Return (x, y) of the center of cell containing provided text 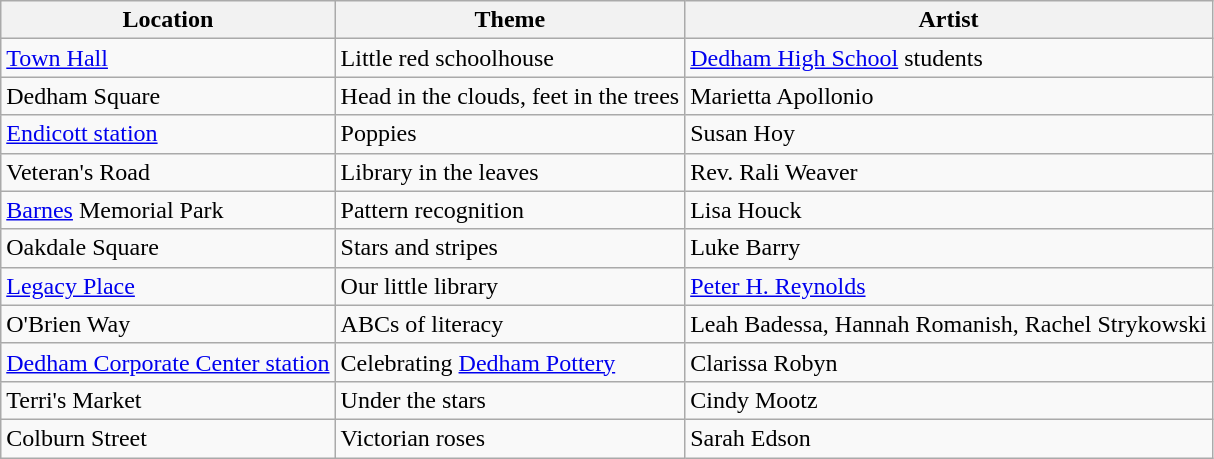
Celebrating Dedham Pottery (510, 362)
Dedham Square (168, 96)
Dedham High School students (949, 58)
Little red schoolhouse (510, 58)
Artist (949, 20)
Clarissa Robyn (949, 362)
Marietta Apollonio (949, 96)
Library in the leaves (510, 172)
Endicott station (168, 134)
O'Brien Way (168, 324)
Our little library (510, 286)
Legacy Place (168, 286)
Theme (510, 20)
Leah Badessa, Hannah Romanish, Rachel Strykowski (949, 324)
Stars and stripes (510, 248)
Dedham Corporate Center station (168, 362)
Oakdale Square (168, 248)
Veteran's Road (168, 172)
Luke Barry (949, 248)
Colburn Street (168, 438)
Head in the clouds, feet in the trees (510, 96)
Under the stars (510, 400)
Town Hall (168, 58)
Terri's Market (168, 400)
Location (168, 20)
Barnes Memorial Park (168, 210)
ABCs of literacy (510, 324)
Rev. Rali Weaver (949, 172)
Victorian roses (510, 438)
Poppies (510, 134)
Peter H. Reynolds (949, 286)
Susan Hoy (949, 134)
Cindy Mootz (949, 400)
Pattern recognition (510, 210)
Lisa Houck (949, 210)
Sarah Edson (949, 438)
